Find where the given text appears and provide that cell's center as (x, y) coordinate. 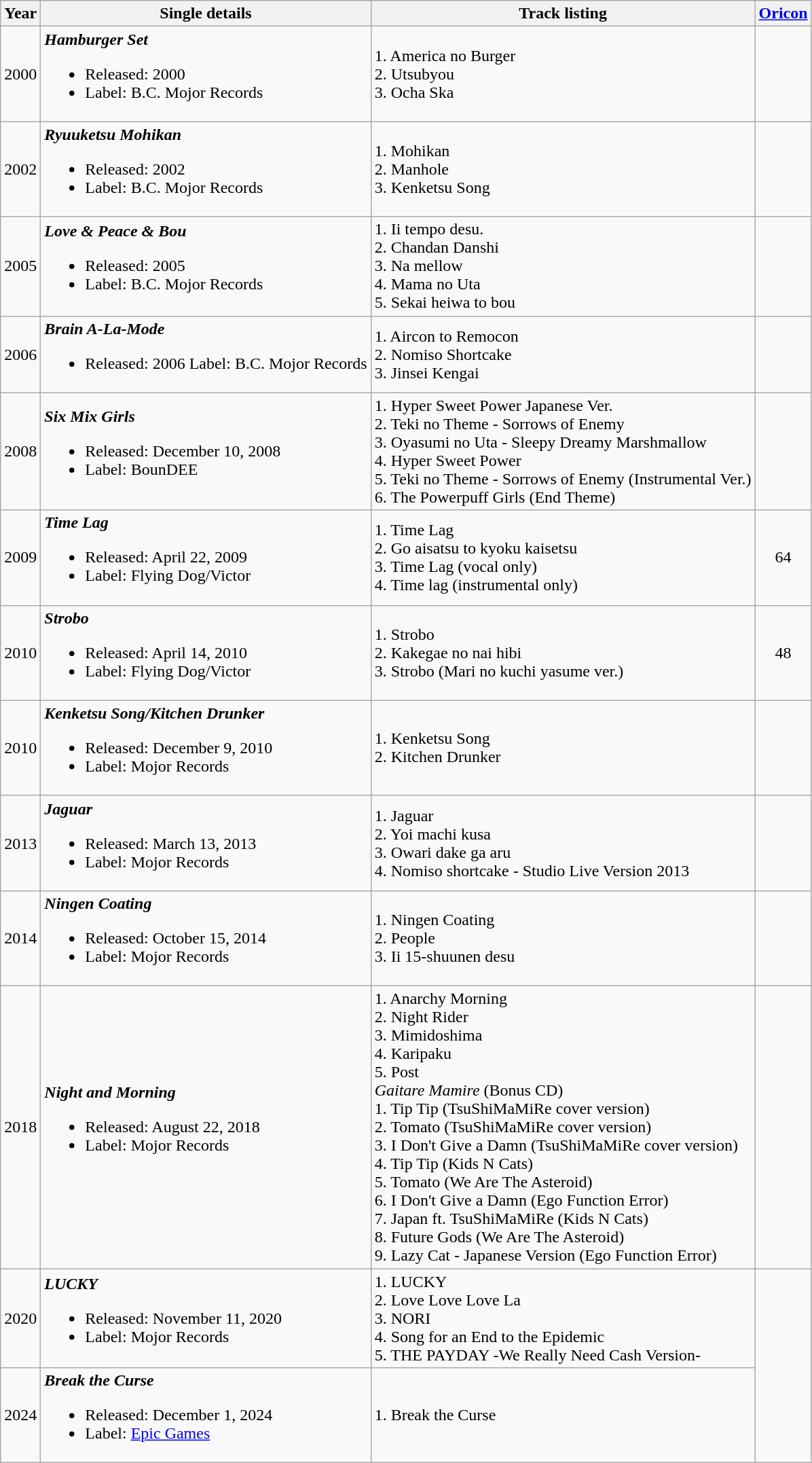
1. Break the Curse (563, 1415)
Ryuuketsu MohikanReleased: 2002Label: B.C. Mojor Records (206, 169)
Ningen CoatingReleased: October 15, 2014Label: Mojor Records (206, 938)
Year (20, 14)
2013 (20, 843)
2014 (20, 938)
2005 (20, 266)
Track listing (563, 14)
1. Kenketsu Song2. Kitchen Drunker (563, 748)
1. Strobo2. Kakegae no nai hibi3. Strobo (Mari no kuchi yasume ver.) (563, 653)
2008 (20, 451)
LUCKYReleased: November 11, 2020Label: Mojor Records (206, 1318)
2024 (20, 1415)
2002 (20, 169)
Oricon (783, 14)
Hamburger SetReleased: 2000Label: B.C. Mojor Records (206, 74)
Love & Peace & BouReleased: 2005Label: B.C. Mojor Records (206, 266)
1. Jaguar2. Yoi machi kusa3. Owari dake ga aru4. Nomiso shortcake - Studio Live Version 2013 (563, 843)
1. LUCKY2. Love Love Love La3. NORI4. Song for an End to the Epidemic5. THE PAYDAY -We Really Need Cash Version- (563, 1318)
1. America no Burger2. Utsubyou3. Ocha Ska (563, 74)
2020 (20, 1318)
StroboReleased: April 14, 2010Label: Flying Dog/Victor (206, 653)
2000 (20, 74)
64 (783, 558)
Brain A-La-ModeReleased: 2006 Label: B.C. Mojor Records (206, 355)
1. Ningen Coating2. People3. Ii 15-shuunen desu (563, 938)
1. Mohikan2. Manhole3. Kenketsu Song (563, 169)
1. Time Lag2. Go aisatsu to kyoku kaisetsu3. Time Lag (vocal only)4. Time lag (instrumental only) (563, 558)
Kenketsu Song/Kitchen DrunkerReleased: December 9, 2010Label: Mojor Records (206, 748)
2018 (20, 1127)
2006 (20, 355)
1. Aircon to Remocon2. Nomiso Shortcake3. Jinsei Kengai (563, 355)
JaguarReleased: March 13, 2013Label: Mojor Records (206, 843)
Night and MorningReleased: August 22, 2018Label: Mojor Records (206, 1127)
Single details (206, 14)
Six Mix GirlsReleased: December 10, 2008Label: BounDEE (206, 451)
48 (783, 653)
1. Ii tempo desu.2. Chandan Danshi3. Na mellow4. Mama no Uta5. Sekai heiwa to bou (563, 266)
Time LagReleased: April 22, 2009Label: Flying Dog/Victor (206, 558)
Break the CurseReleased: December 1, 2024Label: Epic Games (206, 1415)
2009 (20, 558)
